Determine the [x, y] coordinate at the center of the cell enclosing the given text.  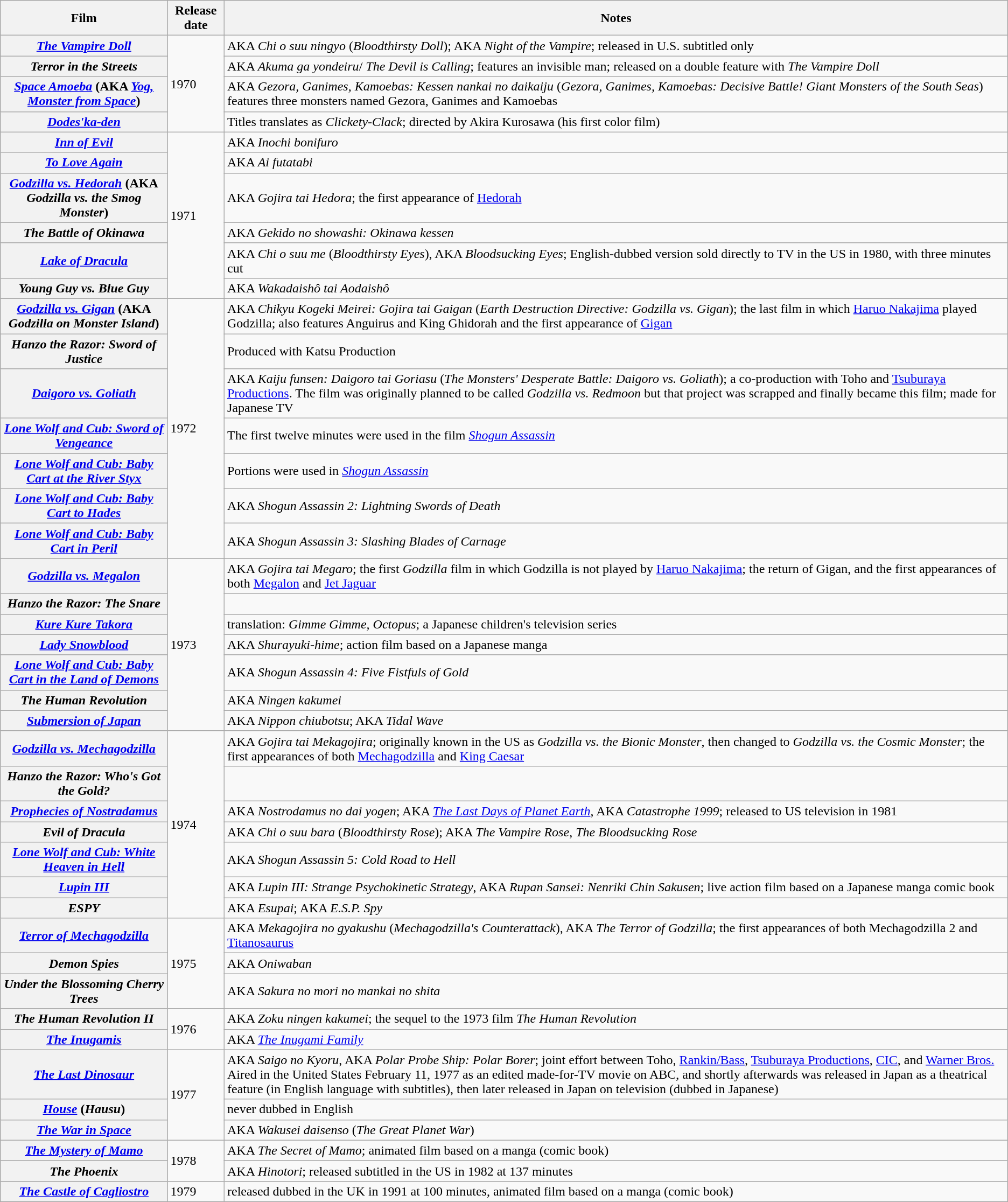
AKA Zoku ningen kakumei; the sequel to the 1973 film The Human Revolution [616, 1019]
AKA Chi o suu me (Bloodthirsty Eyes), AKA Bloodsucking Eyes; English-dubbed version sold directly to TV in the US in 1980, with three minutes cut [616, 261]
The Inugamis [84, 1039]
Lady Snowblood [84, 645]
AKA The Inugami Family [616, 1039]
AKA Hinotori; released subtitled in the US in 1982 at 137 minutes [616, 1171]
The Castle of Cagliostro [84, 1191]
1978 [196, 1161]
AKA Lupin III: Strange Psychokinetic Strategy, AKA Rupan Sansei: Nenriki Chin Sakusen; live action film based on a Japanese manga comic book [616, 887]
ESPY [84, 908]
Portions were used in Shogun Assassin [616, 471]
AKA Akuma ga yondeiru/ The Devil is Calling; features an invisible man; released on a double feature with The Vampire Doll [616, 66]
1973 [196, 645]
Space Amoeba (AKA Yog, Monster from Space) [84, 94]
House (Hausu) [84, 1109]
Titles translates as Clickety-Clack; directed by Akira Kurosawa (his first color film) [616, 122]
Terror of Mechagodzilla [84, 936]
Under the Blossoming Cherry Trees [84, 991]
Dodes'ka-den [84, 122]
Lake of Dracula [84, 261]
Godzilla vs. Megalon [84, 576]
The Mystery of Mamo [84, 1150]
Inn of Evil [84, 142]
never dubbed in English [616, 1109]
Daigoro vs. Goliath [84, 394]
Hanzo the Razor: Sword of Justice [84, 351]
1975 [196, 963]
released dubbed in the UK in 1991 at 100 minutes, animated film based on a manga (comic book) [616, 1191]
Kure Kure Takora [84, 624]
Lone Wolf and Cub: Baby Cart in the Land of Demons [84, 672]
Hanzo the Razor: Who's Got the Gold? [84, 783]
Release date [196, 18]
Lone Wolf and Cub: Baby Cart in Peril [84, 541]
The Human Revolution [84, 700]
The first twelve minutes were used in the film Shogun Assassin [616, 436]
Lone Wolf and Cub: Baby Cart to Hades [84, 506]
AKA The Secret of Mamo; animated film based on a manga (comic book) [616, 1150]
AKA Gojira tai Hedora; the first appearance of Hedorah [616, 198]
AKA Shogun Assassin 4: Five Fistfuls of Gold [616, 672]
AKA Wakadaishô tai Aodaishô [616, 288]
Film [84, 18]
Demon Spies [84, 963]
The Last Dinosaur [84, 1074]
AKA Inochi bonifuro [616, 142]
1974 [196, 824]
Lone Wolf and Cub: Baby Cart at the River Styx [84, 471]
The Human Revolution II [84, 1019]
Produced with Katsu Production [616, 351]
Godzilla vs. Hedorah (AKA Godzilla vs. the Smog Monster) [84, 198]
1976 [196, 1029]
The War in Space [84, 1130]
1977 [196, 1095]
Young Guy vs. Blue Guy [84, 288]
AKA Shogun Assassin 3: Slashing Blades of Carnage [616, 541]
Evil of Dracula [84, 832]
The Battle of Okinawa [84, 233]
Godzilla vs. Gigan (AKA Godzilla on Monster Island) [84, 316]
1972 [196, 428]
AKA Nostrodamus no dai yogen; AKA The Last Days of Planet Earth, AKA Catastrophe 1999; released to US television in 1981 [616, 811]
Terror in the Streets [84, 66]
AKA Gekido no showashi: Okinawa kessen [616, 233]
Submersion of Japan [84, 721]
1970 [196, 84]
AKA Ai futatabi [616, 163]
The Phoenix [84, 1171]
AKA Esupai; AKA E.S.P. Spy [616, 908]
Notes [616, 18]
AKA Shogun Assassin 2: Lightning Swords of Death [616, 506]
AKA Shurayuki-hime; action film based on a Japanese manga [616, 645]
AKA Chi o suu ningyo (Bloodthirsty Doll); AKA Night of the Vampire; released in U.S. subtitled only [616, 46]
To Love Again [84, 163]
Prophecies of Nostradamus [84, 811]
Lupin III [84, 887]
AKA Oniwaban [616, 963]
1979 [196, 1191]
1971 [196, 215]
AKA Chi o suu bara (Bloodthirsty Rose); AKA The Vampire Rose, The Bloodsucking Rose [616, 832]
AKA Sakura no mori no mankai no shita [616, 991]
AKA Wakusei daisenso (The Great Planet War) [616, 1130]
translation: Gimme Gimme, Octopus; a Japanese children's television series [616, 624]
AKA Ningen kakumei [616, 700]
Godzilla vs. Mechagodzilla [84, 749]
The Vampire Doll [84, 46]
Lone Wolf and Cub: White Heaven in Hell [84, 859]
Lone Wolf and Cub: Sword of Vengeance [84, 436]
Hanzo the Razor: The Snare [84, 604]
AKA Nippon chiubotsu; AKA Tidal Wave [616, 721]
AKA Shogun Assassin 5: Cold Road to Hell [616, 859]
